Determine the (x, y) coordinate at the center of the cell enclosing the given text.  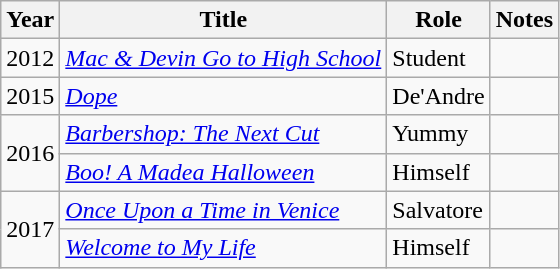
Dope (224, 96)
Notes (524, 20)
Role (438, 20)
Salvatore (438, 210)
2012 (30, 58)
Title (224, 20)
Boo! A Madea Halloween (224, 172)
De'Andre (438, 96)
Once Upon a Time in Venice (224, 210)
Yummy (438, 134)
2017 (30, 229)
Mac & Devin Go to High School (224, 58)
Barbershop: The Next Cut (224, 134)
2015 (30, 96)
Welcome to My Life (224, 248)
Year (30, 20)
2016 (30, 153)
Student (438, 58)
